Determine the (x, y) coordinate at the center of the cell enclosing the given text.  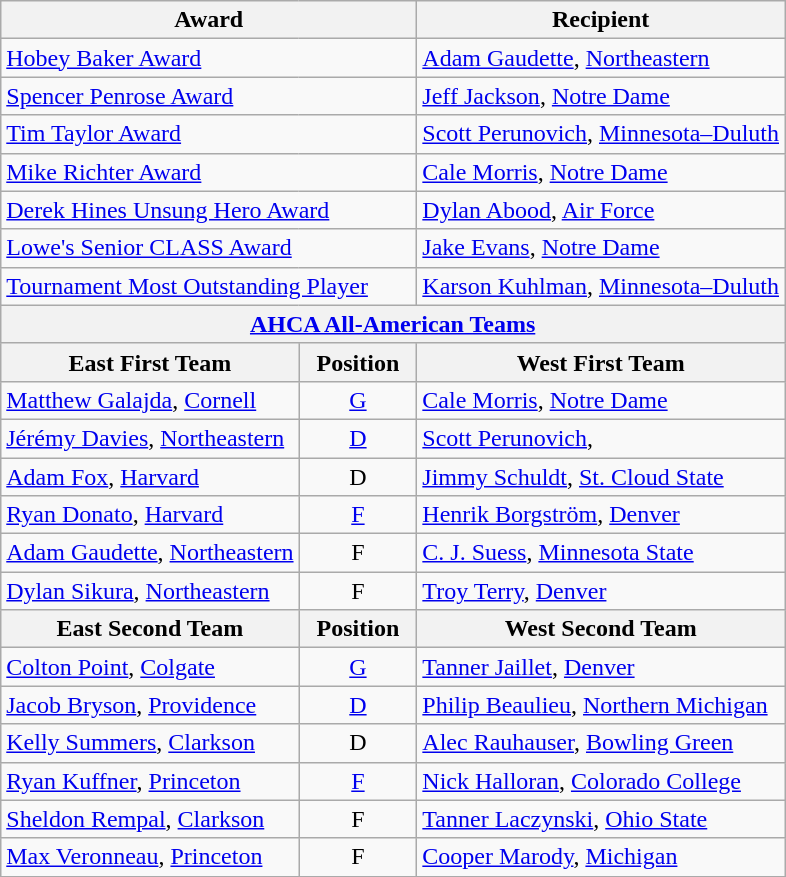
Jake Evans, Notre Dame (601, 248)
Colton Point, Colgate (150, 667)
C. J. Suess, Minnesota State (601, 553)
Jeff Jackson, Notre Dame (601, 96)
Award (209, 20)
Spencer Penrose Award (209, 96)
Dylan Sikura, Northeastern (150, 591)
Tim Taylor Award (209, 134)
Adam Fox, Harvard (150, 477)
Jérémy Davies, Northeastern (150, 438)
Troy Terry, Denver (601, 591)
Jacob Bryson, Providence (150, 705)
East First Team (150, 362)
Tanner Laczynski, Ohio State (601, 819)
East Second Team (150, 629)
AHCA All-American Teams (393, 324)
Henrik Borgström, Denver (601, 515)
Tanner Jaillet, Denver (601, 667)
Ryan Kuffner, Princeton (150, 781)
Tournament Most Outstanding Player (209, 286)
West First Team (601, 362)
Max Veronneau, Princeton (150, 857)
Ryan Donato, Harvard (150, 515)
West Second Team (601, 629)
Derek Hines Unsung Hero Award (209, 210)
Karson Kuhlman, Minnesota–Duluth (601, 286)
Hobey Baker Award (209, 58)
Sheldon Rempal, Clarkson (150, 819)
Dylan Abood, Air Force (601, 210)
Jimmy Schuldt, St. Cloud State (601, 477)
Recipient (601, 20)
Alec Rauhauser, Bowling Green (601, 743)
Philip Beaulieu, Northern Michigan (601, 705)
Scott Perunovich, Minnesota–Duluth (601, 134)
Cooper Marody, Michigan (601, 857)
Lowe's Senior CLASS Award (209, 248)
Scott Perunovich, (601, 438)
Mike Richter Award (209, 172)
Kelly Summers, Clarkson (150, 743)
Matthew Galajda, Cornell (150, 400)
Nick Halloran, Colorado College (601, 781)
